Output the [x, y] coordinate of the center of the cell containing the given text.  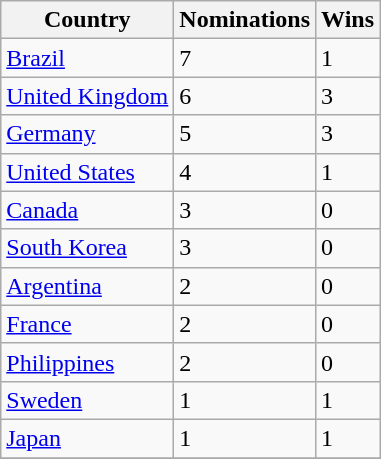
7 [245, 58]
Argentina [88, 286]
4 [245, 172]
Canada [88, 210]
United States [88, 172]
Nominations [245, 20]
Philippines [88, 362]
France [88, 324]
Country [88, 20]
Japan [88, 438]
South Korea [88, 248]
6 [245, 96]
Wins [348, 20]
Brazil [88, 58]
United Kingdom [88, 96]
5 [245, 134]
Sweden [88, 400]
Germany [88, 134]
